Scan for the cell matching the given text and deliver its (x, y) coordinate at center. 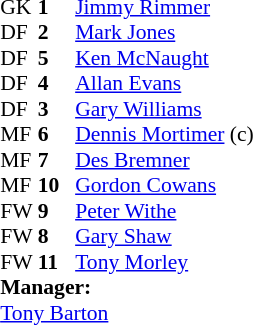
4 (57, 83)
8 (57, 237)
6 (57, 135)
10 (57, 185)
5 (57, 58)
9 (57, 211)
2 (57, 33)
7 (57, 160)
11 (57, 262)
3 (57, 109)
